Output the (x, y) coordinate of the center of the cell containing the given text.  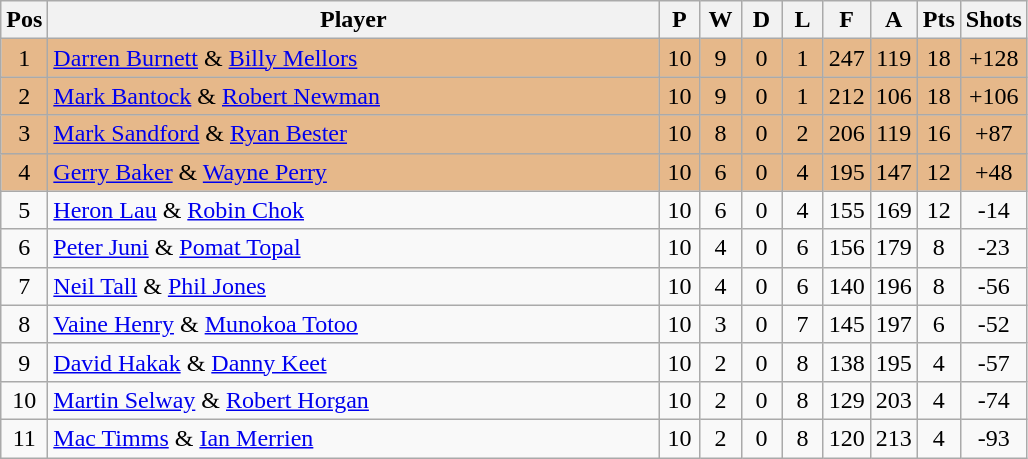
L (802, 20)
Heron Lau & Robin Chok (354, 210)
+128 (994, 58)
-52 (994, 324)
Shots (994, 20)
138 (846, 362)
203 (894, 400)
156 (846, 248)
11 (24, 438)
D (762, 20)
Peter Juni & Pomat Topal (354, 248)
-57 (994, 362)
Player (354, 20)
145 (846, 324)
P (680, 20)
212 (846, 96)
Gerry Baker & Wayne Perry (354, 172)
Darren Burnett & Billy Mellors (354, 58)
+106 (994, 96)
A (894, 20)
W (720, 20)
179 (894, 248)
Martin Selway & Robert Horgan (354, 400)
106 (894, 96)
David Hakak & Danny Keet (354, 362)
196 (894, 286)
-14 (994, 210)
206 (846, 134)
-23 (994, 248)
120 (846, 438)
Pts (938, 20)
147 (894, 172)
Mark Sandford & Ryan Bester (354, 134)
+87 (994, 134)
-74 (994, 400)
197 (894, 324)
213 (894, 438)
5 (24, 210)
155 (846, 210)
129 (846, 400)
140 (846, 286)
F (846, 20)
Mac Timms & Ian Merrien (354, 438)
Pos (24, 20)
+48 (994, 172)
-93 (994, 438)
16 (938, 134)
169 (894, 210)
Mark Bantock & Robert Newman (354, 96)
-56 (994, 286)
Neil Tall & Phil Jones (354, 286)
247 (846, 58)
Vaine Henry & Munokoa Totoo (354, 324)
